Scan for the cell matching the given text and deliver its (x, y) coordinate at center. 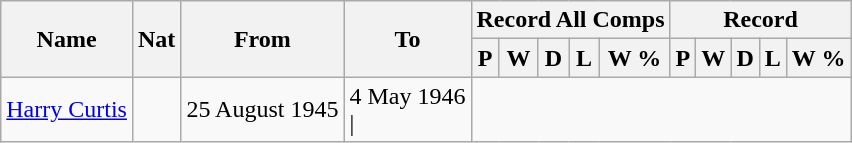
Nat (156, 39)
To (408, 39)
Name (67, 39)
4 May 1946| (408, 110)
Harry Curtis (67, 110)
Record All Comps (570, 20)
From (262, 39)
25 August 1945 (262, 110)
Record (760, 20)
